For the text-containing cell, return its midpoint in (x, y) coordinate format. 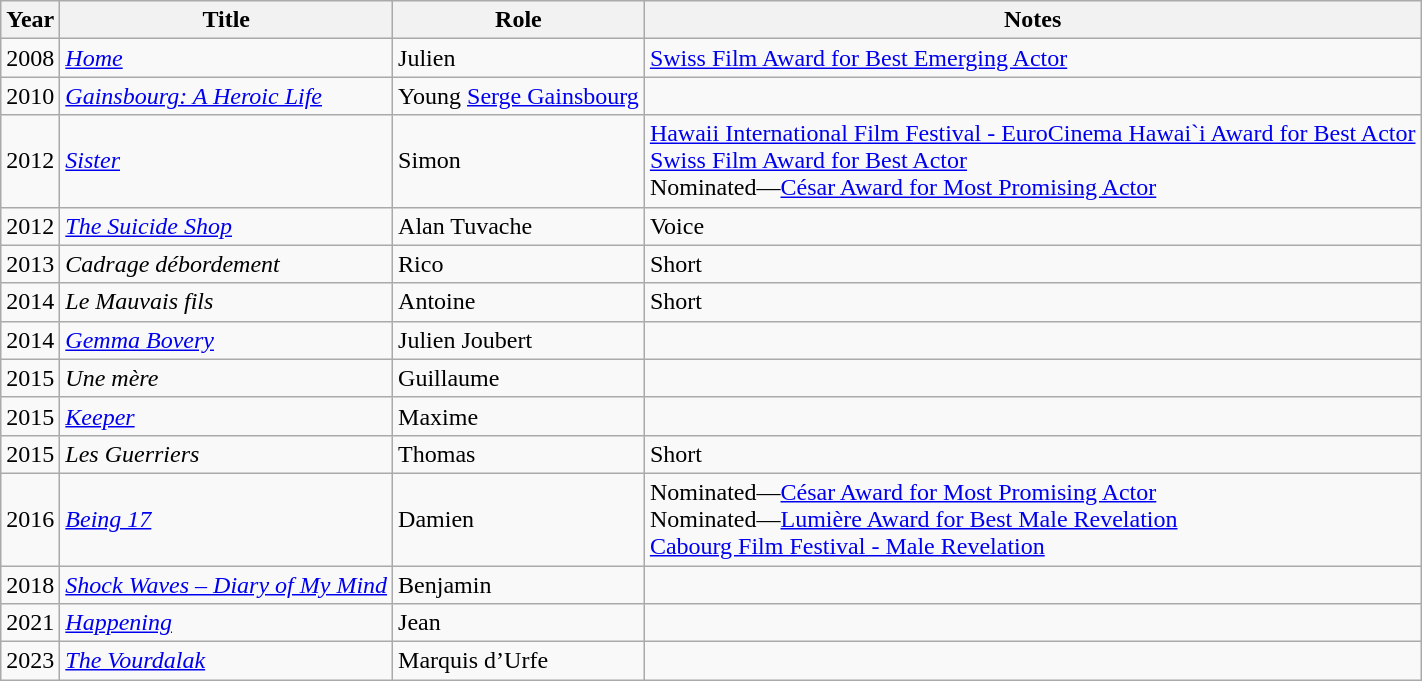
Une mère (226, 378)
2008 (30, 58)
Alan Tuvache (519, 226)
Title (226, 20)
Guillaume (519, 378)
Maxime (519, 416)
2013 (30, 264)
Jean (519, 623)
2023 (30, 661)
The Vourdalak (226, 661)
Simon (519, 161)
Voice (1032, 226)
Thomas (519, 454)
Julien (519, 58)
2018 (30, 585)
Home (226, 58)
Gemma Bovery (226, 340)
Swiss Film Award for Best Emerging Actor (1032, 58)
Notes (1032, 20)
2016 (30, 519)
Sister (226, 161)
Happening (226, 623)
2010 (30, 96)
Cadrage débordement (226, 264)
The Suicide Shop (226, 226)
Shock Waves – Diary of My Mind (226, 585)
Year (30, 20)
Les Guerriers (226, 454)
Gainsbourg: A Heroic Life (226, 96)
Julien Joubert (519, 340)
Damien (519, 519)
Keeper (226, 416)
Antoine (519, 302)
Rico (519, 264)
Marquis d’Urfe (519, 661)
Benjamin (519, 585)
2021 (30, 623)
Role (519, 20)
Nominated—César Award for Most Promising ActorNominated—Lumière Award for Best Male RevelationCabourg Film Festival - Male Revelation (1032, 519)
Being 17 (226, 519)
Le Mauvais fils (226, 302)
Young Serge Gainsbourg (519, 96)
